Locate the cell with the specified text and output its [X, Y] center coordinate. 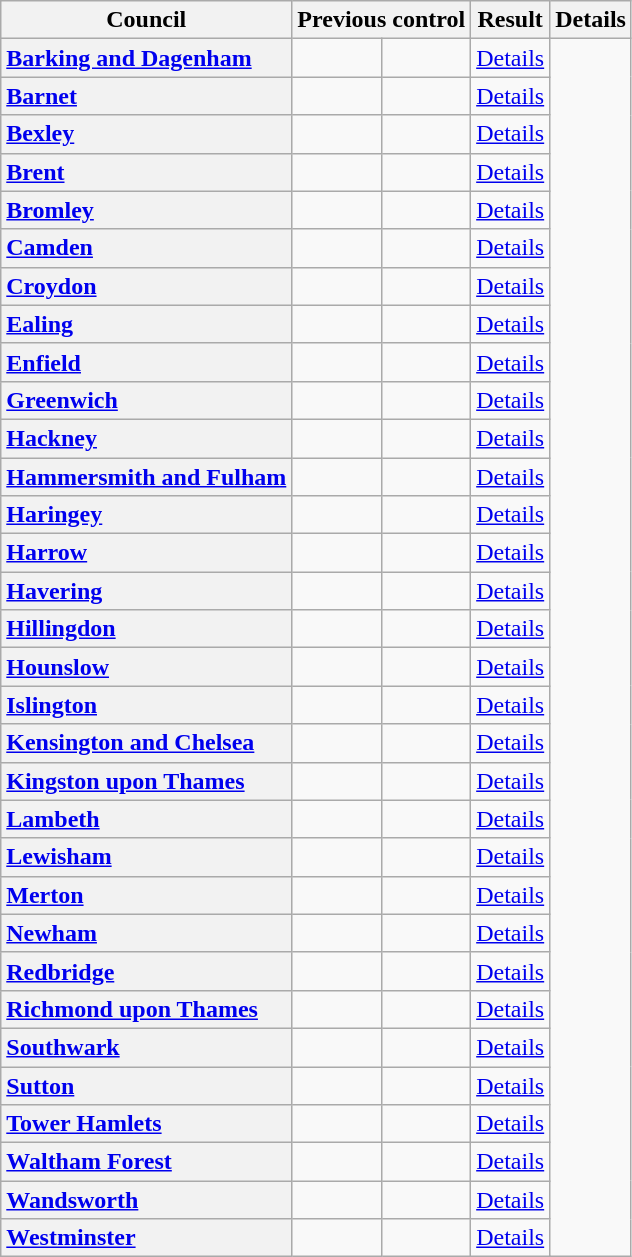
Council [146, 20]
Camden [146, 248]
Lewisham [146, 857]
Merton [146, 895]
Islington [146, 705]
Hounslow [146, 667]
Result [510, 20]
Enfield [146, 362]
Sutton [146, 1085]
Previous control [382, 20]
Wandsworth [146, 1200]
Tower Hamlets [146, 1124]
Ealing [146, 324]
Southwark [146, 1047]
Hammersmith and Fulham [146, 477]
Redbridge [146, 971]
Havering [146, 591]
Bexley [146, 134]
Newham [146, 933]
Bromley [146, 210]
Harrow [146, 553]
Barnet [146, 96]
Hackney [146, 438]
Haringey [146, 515]
Kingston upon Thames [146, 781]
Waltham Forest [146, 1162]
Greenwich [146, 400]
Hillingdon [146, 629]
Lambeth [146, 819]
Barking and Dagenham [146, 58]
Croydon [146, 286]
Richmond upon Thames [146, 1009]
Brent [146, 172]
Westminster [146, 1238]
Kensington and Chelsea [146, 743]
